Return [X, Y] of the center of cell containing provided text 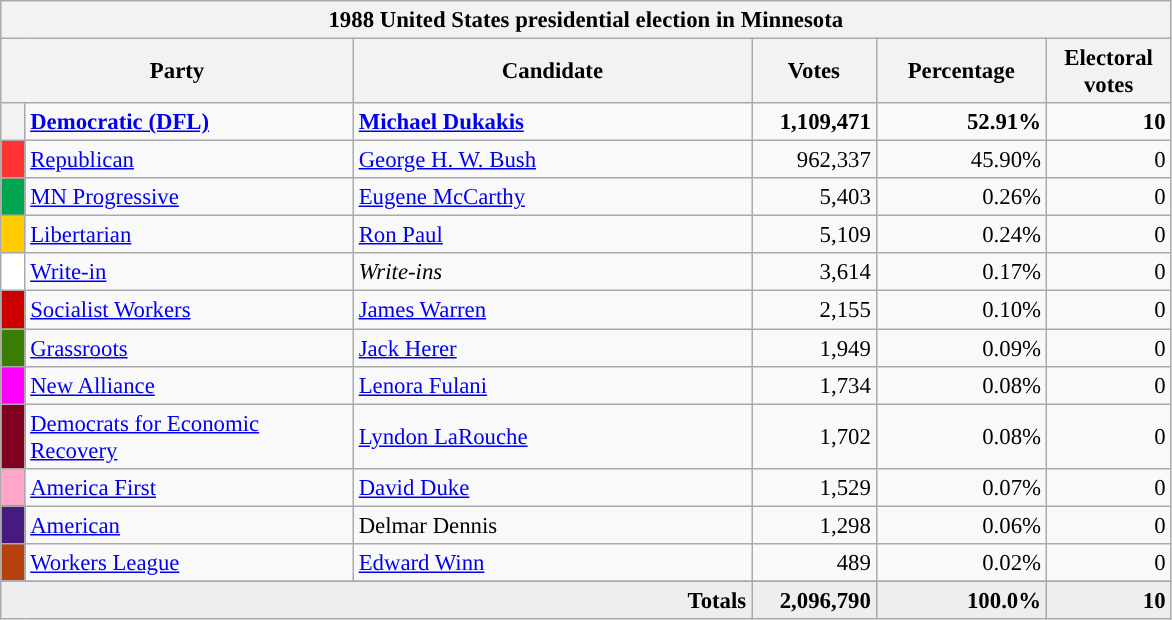
1,109,471 [814, 122]
1,949 [814, 348]
1,702 [814, 436]
2,096,790 [814, 600]
Delmar Dennis [552, 525]
Workers League [189, 563]
MN Progressive [189, 197]
Grassroots [189, 348]
Socialist Workers [189, 310]
Lyndon LaRouche [552, 436]
0.26% [961, 197]
George H. W. Bush [552, 160]
Candidate [552, 72]
Republican [189, 160]
0.02% [961, 563]
0.10% [961, 310]
1,734 [814, 385]
Totals [376, 600]
James Warren [552, 310]
45.90% [961, 160]
Eugene McCarthy [552, 197]
Democratic (DFL) [189, 122]
962,337 [814, 160]
0.17% [961, 273]
Jack Herer [552, 348]
Edward Winn [552, 563]
1,529 [814, 487]
489 [814, 563]
1,298 [814, 525]
52.91% [961, 122]
Electoral votes [1108, 72]
5,403 [814, 197]
2,155 [814, 310]
3,614 [814, 273]
America First [189, 487]
0.24% [961, 235]
100.0% [961, 600]
Party [178, 72]
David Duke [552, 487]
Michael Dukakis [552, 122]
5,109 [814, 235]
Percentage [961, 72]
Votes [814, 72]
0.07% [961, 487]
Lenora Fulani [552, 385]
1988 United States presidential election in Minnesota [586, 20]
Write-in [189, 273]
Ron Paul [552, 235]
Write-ins [552, 273]
American [189, 525]
0.06% [961, 525]
New Alliance [189, 385]
Democrats for Economic Recovery [189, 436]
0.09% [961, 348]
Libertarian [189, 235]
